Pinpoint the cell where the given text exists, returning its (X, Y) midpoint coordinate. 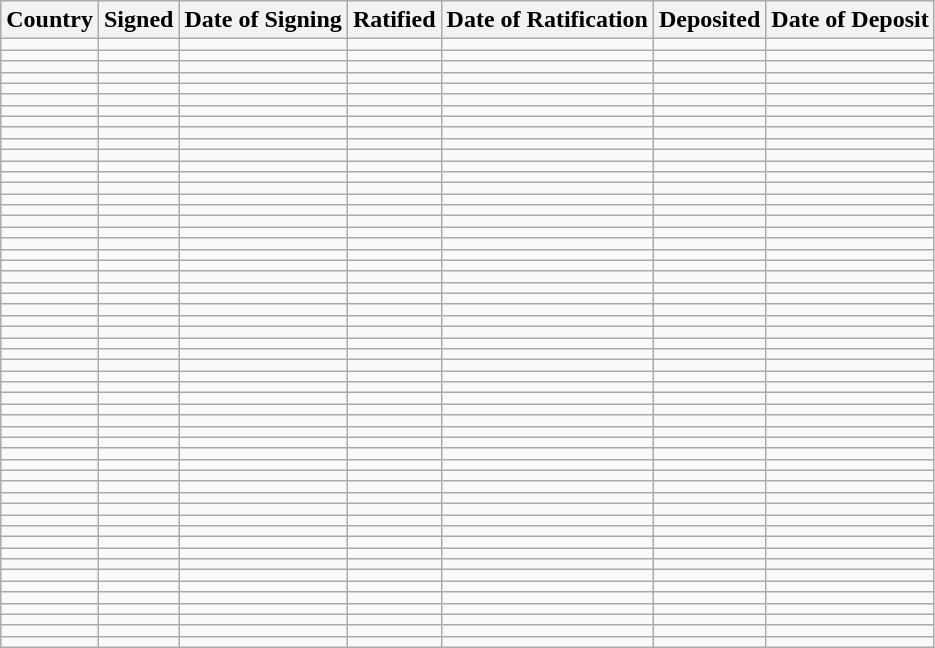
Date of Signing (263, 20)
Date of Ratification (547, 20)
Signed (138, 20)
Ratified (394, 20)
Deposited (709, 20)
Date of Deposit (850, 20)
Country (50, 20)
